Pinpoint the cell where the given text exists, returning its (x, y) midpoint coordinate. 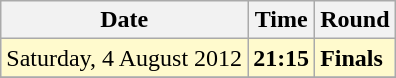
Date (124, 20)
Finals (355, 58)
21:15 (282, 58)
Saturday, 4 August 2012 (124, 58)
Round (355, 20)
Time (282, 20)
